Extract the [x, y] coordinate from the center of the cell holding the provided text.  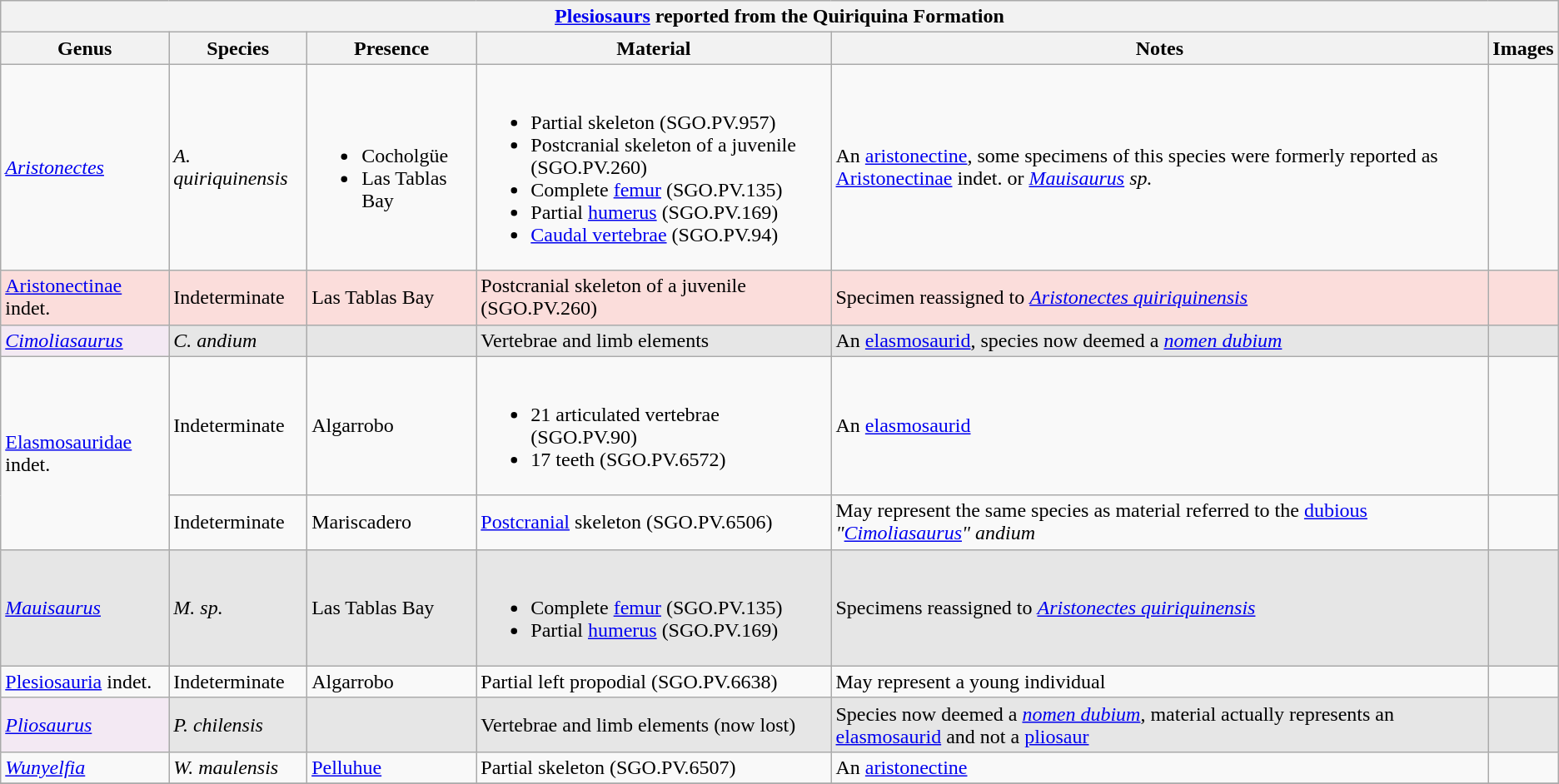
Genus [85, 48]
Postcranial skeleton (SGO.PV.6506) [654, 523]
Specimen reassigned to Aristonectes quiriquinensis [1159, 298]
Cimoliasaurus [85, 340]
Elasmosauridae indet. [85, 453]
May represent the same species as material referred to the dubious "Cimoliasaurus" andium [1159, 523]
Material [654, 48]
Wunyelfia [85, 767]
Postcranial skeleton of a juvenile (SGO.PV.260) [654, 298]
A. quiriquinensis [238, 167]
Mauisaurus [85, 608]
Aristonectinae indet. [85, 298]
M. sp. [238, 608]
21 articulated vertebrae (SGO.PV.90)17 teeth (SGO.PV.6572) [654, 426]
Partial left propodial (SGO.PV.6638) [654, 682]
Pliosaurus [85, 724]
W. maulensis [238, 767]
May represent a young individual [1159, 682]
CocholgüeLas Tablas Bay [391, 167]
Specimens reassigned to Aristonectes quiriquinensis [1159, 608]
An elasmosaurid, species now deemed a nomen dubium [1159, 340]
Complete femur (SGO.PV.135)Partial humerus (SGO.PV.169) [654, 608]
Species [238, 48]
An aristonectine [1159, 767]
Pelluhue [391, 767]
Aristonectes [85, 167]
Plesiosauria indet. [85, 682]
Partial skeleton (SGO.PV.6507) [654, 767]
Notes [1159, 48]
Mariscadero [391, 523]
C. andium [238, 340]
Vertebrae and limb elements [654, 340]
Images [1523, 48]
Plesiosaurs reported from the Quiriquina Formation [779, 17]
P. chilensis [238, 724]
An aristonectine, some specimens of this species were formerly reported as Aristonectinae indet. or Mauisaurus sp. [1159, 167]
Species now deemed a nomen dubium, material actually represents an elasmosaurid and not a pliosaur [1159, 724]
Presence [391, 48]
Vertebrae and limb elements (now lost) [654, 724]
An elasmosaurid [1159, 426]
